Locate the cell with the specified text and output its [x, y] center coordinate. 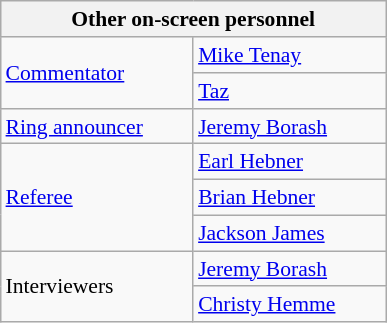
Jackson James [290, 233]
Brian Hebner [290, 197]
Taz [290, 91]
Christy Hemme [290, 304]
Earl Hebner [290, 162]
Ring announcer [98, 126]
Mike Tenay [290, 55]
Referee [98, 198]
Other on-screen personnel [194, 19]
Interviewers [98, 286]
Commentator [98, 72]
